Capture the cell that displays the provided text and extract its [X, Y] central coordinate. 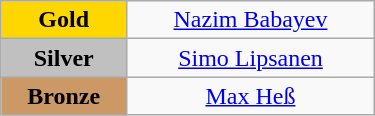
Bronze [64, 96]
Max Heß [251, 96]
Simo Lipsanen [251, 58]
Silver [64, 58]
Gold [64, 20]
Nazim Babayev [251, 20]
